Scan for the cell matching the given text and deliver its (x, y) coordinate at center. 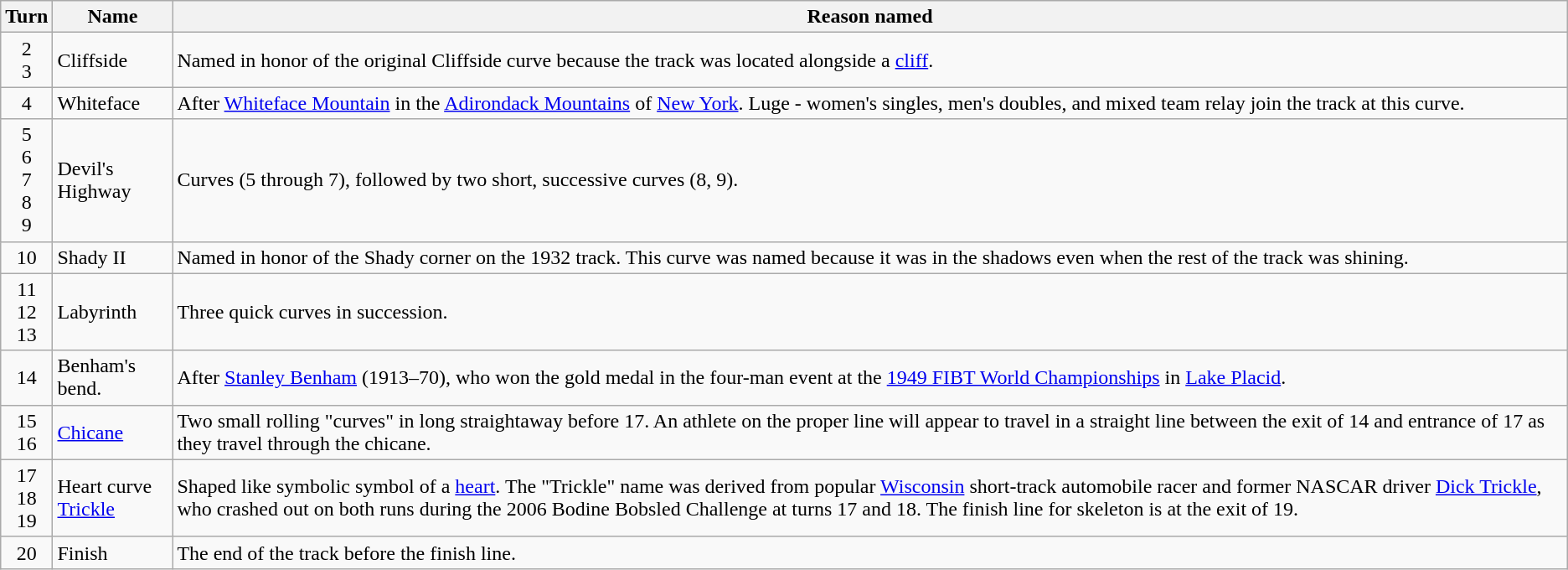
111213 (27, 312)
Finish (112, 552)
Named in honor of the Shady corner on the 1932 track. This curve was named because it was in the shadows even when the rest of the track was shining. (869, 257)
Cliffside (112, 60)
56789 (27, 180)
171819 (27, 498)
Reason named (869, 17)
20 (27, 552)
Three quick curves in succession. (869, 312)
Labyrinth (112, 312)
10 (27, 257)
Heart curveTrickle (112, 498)
Shady II (112, 257)
Benham's bend. (112, 377)
Named in honor of the original Cliffside curve because the track was located alongside a cliff. (869, 60)
The end of the track before the finish line. (869, 552)
Turn (27, 17)
23 (27, 60)
4 (27, 103)
After Stanley Benham (1913–70), who won the gold medal in the four-man event at the 1949 FIBT World Championships in Lake Placid. (869, 377)
Devil's Highway (112, 180)
1516 (27, 433)
Name (112, 17)
14 (27, 377)
Whiteface (112, 103)
Curves (5 through 7), followed by two short, successive curves (8, 9). (869, 180)
Chicane (112, 433)
